Return the [x, y] coordinate for the center point of the cell that contains the specified text.  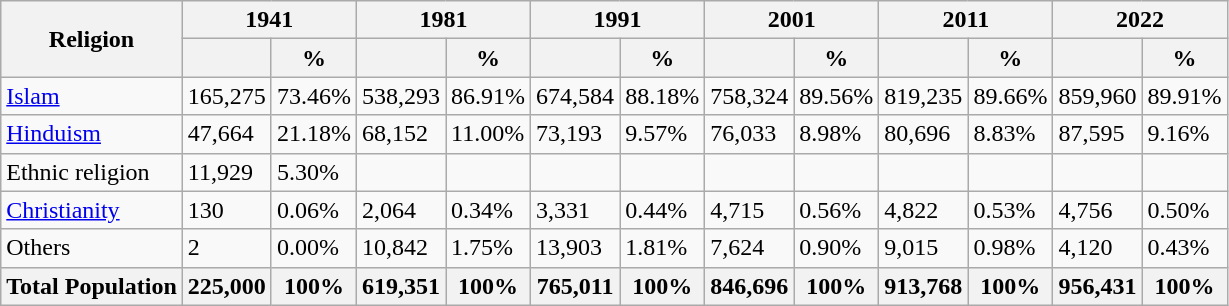
7,624 [750, 248]
Christianity [92, 210]
1.81% [662, 248]
73.46% [314, 96]
130 [226, 210]
0.56% [836, 210]
674,584 [576, 96]
10,842 [400, 248]
0.06% [314, 210]
3,331 [576, 210]
76,033 [750, 134]
89.91% [1184, 96]
21.18% [314, 134]
758,324 [750, 96]
9.16% [1184, 134]
819,235 [924, 96]
0.34% [488, 210]
Religion [92, 39]
4,715 [750, 210]
13,903 [576, 248]
Islam [92, 96]
1.75% [488, 248]
Hinduism [92, 134]
8.83% [1010, 134]
68,152 [400, 134]
Total Population [92, 286]
9,015 [924, 248]
Ethnic religion [92, 172]
8.98% [836, 134]
0.50% [1184, 210]
765,011 [576, 286]
4,756 [1098, 210]
80,696 [924, 134]
4,822 [924, 210]
1981 [443, 20]
87,595 [1098, 134]
538,293 [400, 96]
47,664 [226, 134]
0.53% [1010, 210]
88.18% [662, 96]
2011 [966, 20]
2001 [792, 20]
225,000 [226, 286]
2 [226, 248]
9.57% [662, 134]
5.30% [314, 172]
165,275 [226, 96]
0.00% [314, 248]
89.66% [1010, 96]
4,120 [1098, 248]
0.44% [662, 210]
619,351 [400, 286]
73,193 [576, 134]
913,768 [924, 286]
86.91% [488, 96]
89.56% [836, 96]
0.90% [836, 248]
0.43% [1184, 248]
0.98% [1010, 248]
1941 [269, 20]
Others [92, 248]
11,929 [226, 172]
1991 [618, 20]
2,064 [400, 210]
2022 [1140, 20]
859,960 [1098, 96]
846,696 [750, 286]
11.00% [488, 134]
956,431 [1098, 286]
